For the text-containing cell, return its midpoint in [X, Y] coordinate format. 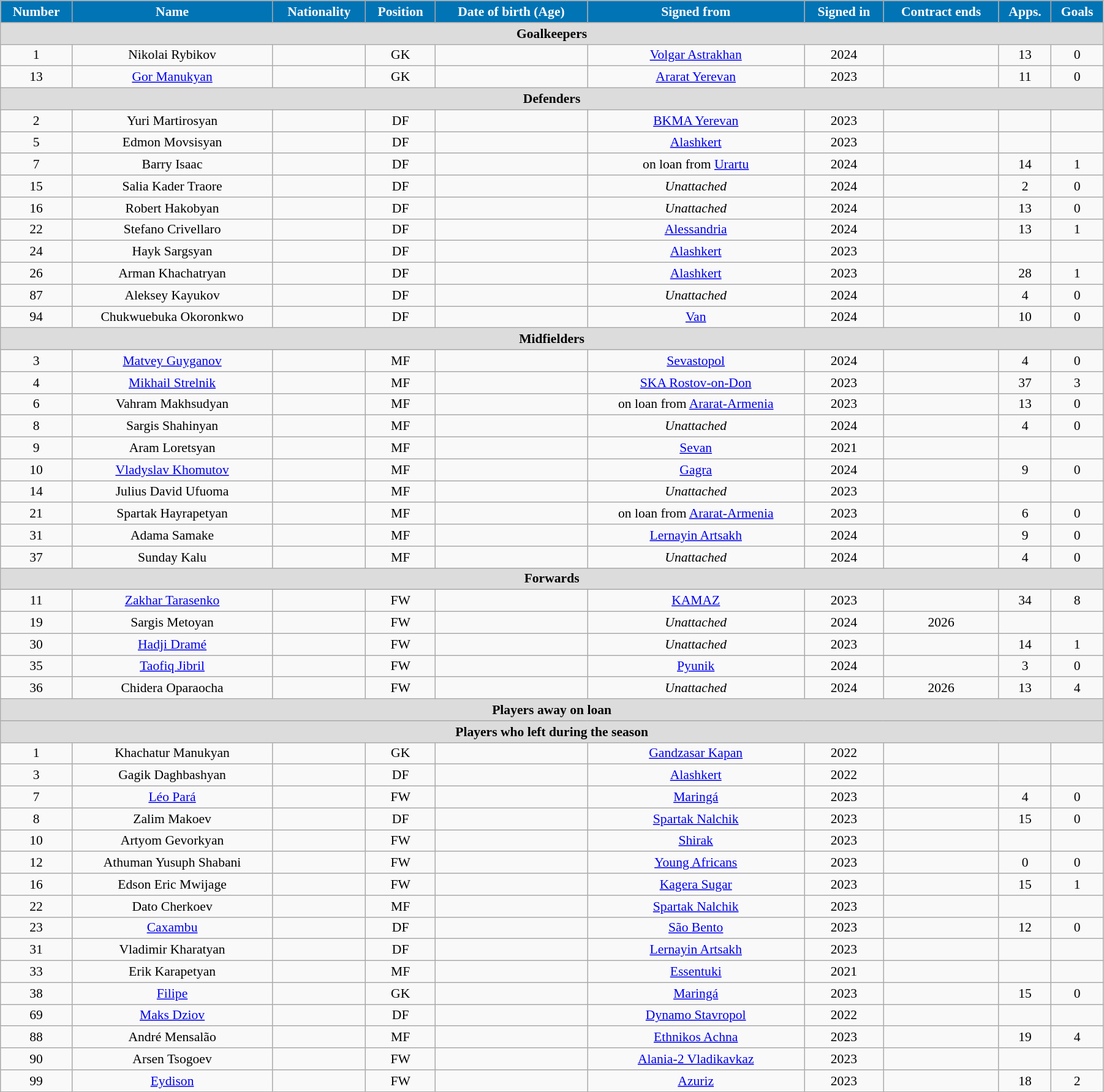
on loan from Urartu [695, 165]
Gandzasar Kapan [695, 753]
Sevan [695, 448]
Contract ends [941, 12]
BKMA Yerevan [695, 121]
5 [37, 143]
Name [173, 12]
Adama Samake [173, 535]
Sargis Metoyan [173, 623]
Position [401, 12]
Players away on loan [552, 710]
Apps. [1024, 12]
Signed from [695, 12]
Sunday Kalu [173, 557]
Van [695, 317]
Spartak Hayrapetyan [173, 514]
Filipe [173, 993]
Gor Manukyan [173, 77]
Artyom Gevorkyan [173, 841]
Caxambu [173, 928]
Sevastopol [695, 361]
24 [37, 252]
Zakhar Tarasenko [173, 601]
Robert Hakobyan [173, 208]
KAMAZ [695, 601]
Edmon Movsisyan [173, 143]
94 [37, 317]
38 [37, 993]
28 [1024, 274]
Barry Isaac [173, 165]
Dynamo Stavropol [695, 1015]
São Bento [695, 928]
Léo Pará [173, 797]
Hayk Sargsyan [173, 252]
Khachatur Manukyan [173, 753]
Maks Dziov [173, 1015]
Essentuki [695, 972]
Azuriz [695, 1081]
Mikhail Strelnik [173, 383]
36 [37, 688]
Aram Loretsyan [173, 448]
69 [37, 1015]
Midfielders [552, 339]
Edson Eric Mwijage [173, 884]
Alessandria [695, 230]
Nikolai Rybikov [173, 55]
Arsen Tsogoev [173, 1059]
Yuri Martirosyan [173, 121]
18 [1024, 1081]
33 [37, 972]
Players who left during the season [552, 732]
Stefano Crivellaro [173, 230]
Arman Khachatryan [173, 274]
Goalkeepers [552, 34]
21 [37, 514]
Erik Karapetyan [173, 972]
Dato Cherkoev [173, 906]
30 [37, 644]
Alania-2 Vladikavkaz [695, 1059]
Aleksey Kayukov [173, 295]
Matvey Guyganov [173, 361]
Date of birth (Age) [511, 12]
SKA Rostov-on-Don [695, 383]
Vladimir Kharatyan [173, 950]
Vahram Makhsudyan [173, 404]
99 [37, 1081]
Salia Kader Traore [173, 186]
Pyunik [695, 666]
Zalim Makoev [173, 819]
35 [37, 666]
Goals [1077, 12]
Number [37, 12]
Signed in [844, 12]
Shirak [695, 841]
Volgar Astrakhan [695, 55]
Chidera Oparaocha [173, 688]
Hadji Dramé [173, 644]
Taofiq Jibril [173, 666]
Sargis Shahinyan [173, 426]
Eydison [173, 1081]
Young Africans [695, 863]
88 [37, 1037]
Nationality [319, 12]
23 [37, 928]
Athuman Yusuph Shabani [173, 863]
Gagra [695, 470]
26 [37, 274]
Vladyslav Khomutov [173, 470]
Kagera Sugar [695, 884]
André Mensalão [173, 1037]
Chukwuebuka Okoronkwo [173, 317]
90 [37, 1059]
Julius David Ufuoma [173, 492]
Ethnikos Achna [695, 1037]
Ararat Yerevan [695, 77]
Forwards [552, 579]
Gagik Daghbashyan [173, 775]
87 [37, 295]
34 [1024, 601]
Defenders [552, 99]
